Find where the given text appears and provide that cell's center as [X, Y] coordinate. 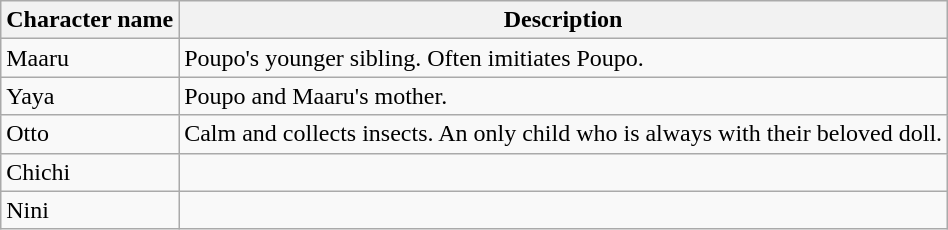
Nini [90, 210]
Chichi [90, 172]
Yaya [90, 96]
Otto [90, 134]
Calm and collects insects. An only child who is always with their beloved doll. [564, 134]
Poupo's younger sibling. Often imitiates Poupo. [564, 58]
Maaru [90, 58]
Poupo and Maaru's mother. [564, 96]
Description [564, 20]
Character name [90, 20]
